Identify which cell holds the provided text, then report its (x, y) central coordinate. 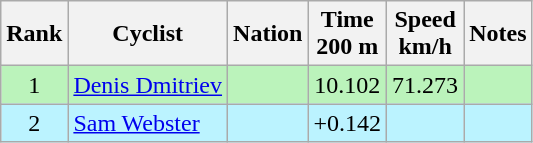
Cyclist (148, 34)
10.102 (348, 85)
Speedkm/h (426, 34)
2 (34, 123)
Rank (34, 34)
Time200 m (348, 34)
Notes (498, 34)
1 (34, 85)
Denis Dmitriev (148, 85)
Sam Webster (148, 123)
71.273 (426, 85)
+0.142 (348, 123)
Nation (268, 34)
